Detect which cell encompasses the target text, then output its (x, y) center coordinate. 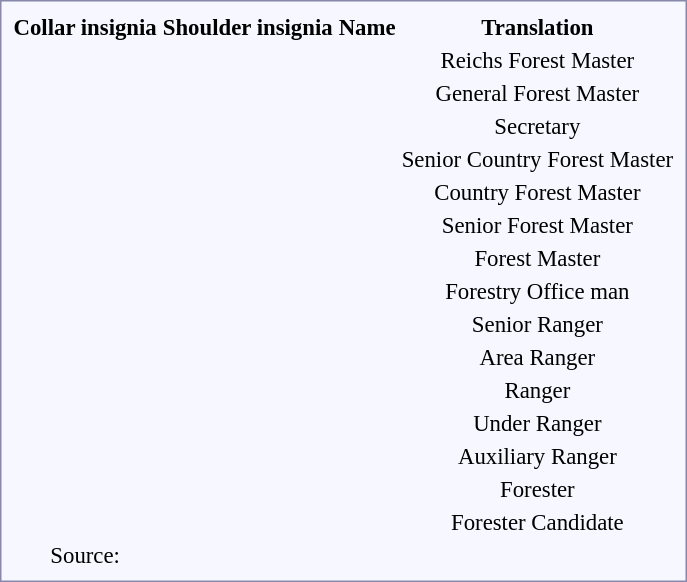
Ranger (537, 390)
Collar insignia (85, 27)
Translation (537, 27)
Reichs Forest Master (537, 60)
Secretary (537, 126)
Senior Ranger (537, 324)
Shoulder insignia (248, 27)
Forestry Office man (537, 291)
Source: (85, 555)
General Forest Master (537, 93)
Senior Forest Master (537, 225)
Auxiliary Ranger (537, 456)
Forest Master (537, 258)
Forester Candidate (537, 522)
Name (367, 27)
Senior Country Forest Master (537, 159)
Country Forest Master (537, 192)
Area Ranger (537, 357)
Forester (537, 489)
Under Ranger (537, 423)
